Provide the (x, y) coordinate of the cell's center where the given text is located.  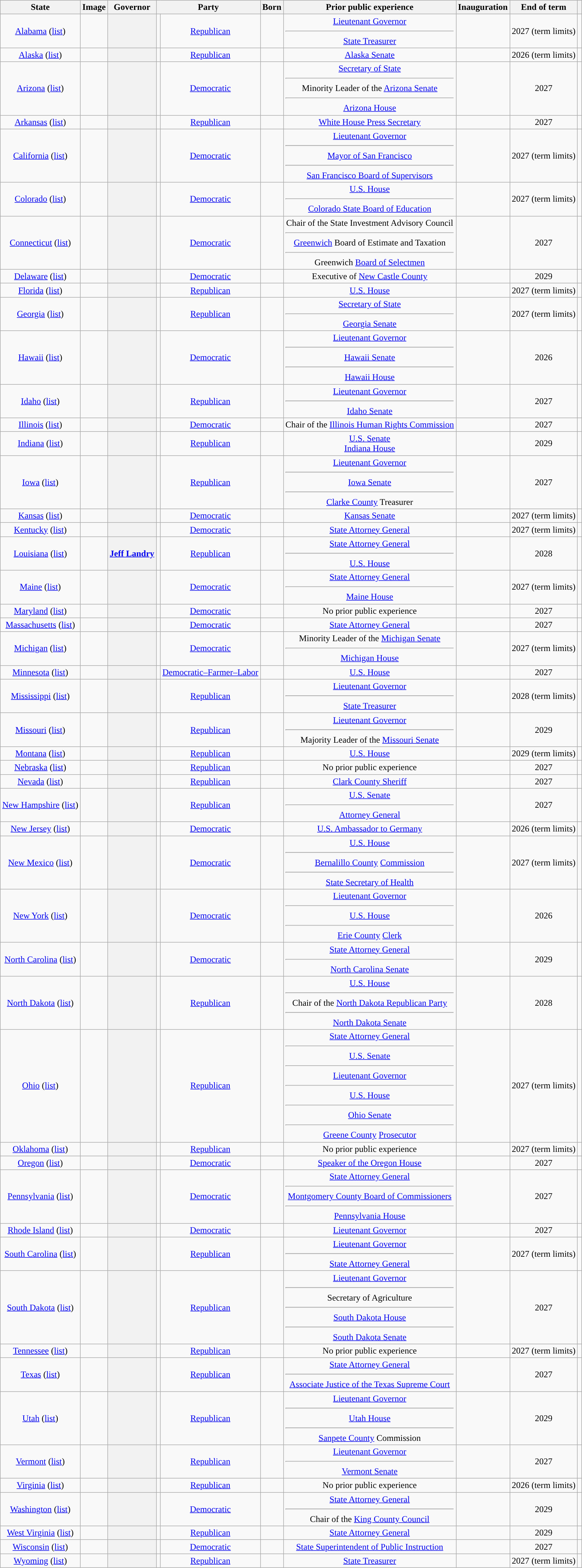
Secretary of StateGeorgia Senate (370, 314)
Illinois (list) (40, 425)
Missouri (list) (40, 730)
Nevada (list) (40, 781)
Hawaii (list) (40, 357)
Clark County Sheriff (370, 781)
Maryland (list) (40, 611)
Minority Leader of the Michigan SenateMichigan House (370, 648)
Vermont (list) (40, 1462)
Lieutenant GovernorSecretary of AgricultureSouth Dakota HouseSouth Dakota Senate (370, 1307)
Tennessee (list) (40, 1351)
Washington (list) (40, 1509)
Lieutenant GovernorIowa SenateClarke County Treasurer (370, 482)
South Dakota (list) (40, 1307)
Ohio (list) (40, 1086)
Wisconsin (list) (40, 1547)
U.S. HouseBernalillo County CommissionState Secretary of Health (370, 863)
Chair of the Illinois Human Rights Commission (370, 425)
Indiana (list) (40, 444)
Connecticut (list) (40, 243)
White House Press Secretary (370, 122)
Inauguration (483, 7)
Georgia (list) (40, 314)
Jeff Landry (132, 553)
U.S. SenateIndiana House (370, 444)
U.S. Ambassador to Germany (370, 829)
California (list) (40, 156)
Wyoming (list) (40, 1561)
North Carolina (list) (40, 959)
Lieutenant GovernorVermont Senate (370, 1462)
Utah (list) (40, 1418)
Lieutenant GovernorHawaii SenateHawaii House (370, 357)
Alaska (list) (40, 55)
Lieutenant GovernorUtah HouseSanpete County Commission (370, 1418)
Prior public experience (370, 7)
Lieutenant GovernorU.S. HouseErie County Clerk (370, 916)
Secretary of StateMinority Leader of the Arizona SenateArizona House (370, 88)
Rhode Island (list) (40, 1230)
Oregon (list) (40, 1163)
End of term (544, 7)
Arizona (list) (40, 88)
New Mexico (list) (40, 863)
Executive of New Castle County (370, 276)
North Dakota (list) (40, 1003)
2029 (term limits) (544, 753)
State Attorney GeneralNorth Carolina Senate (370, 959)
Michigan (list) (40, 648)
Alabama (list) (40, 31)
Louisiana (list) (40, 553)
West Virginia (list) (40, 1533)
State Attorney GeneralChair of the King County Council (370, 1509)
Florida (list) (40, 290)
Image (94, 7)
State Attorney GeneralMontgomery County Board of CommissionersPennsylvania House (370, 1196)
South Carolina (list) (40, 1254)
Nebraska (list) (40, 767)
Kansas Senate (370, 516)
Chair of the State Investment Advisory CouncilGreenwich Board of Estimate and TaxationGreenwich Board of Selectmen (370, 243)
Iowa (list) (40, 482)
New Jersey (list) (40, 829)
New York (list) (40, 916)
Virginia (list) (40, 1485)
State Treasurer (370, 1561)
State Attorney GeneralU.S. House (370, 553)
Massachusetts (list) (40, 625)
2028 (term limits) (544, 696)
U.S. HouseColorado State Board of Education (370, 199)
Idaho (list) (40, 401)
Born (272, 7)
Lieutenant GovernorMajority Leader of the Missouri Senate (370, 730)
State Attorney GeneralU.S. SenateLieutenant GovernorU.S. HouseOhio SenateGreene County Prosecutor (370, 1086)
State Attorney GeneralMaine House (370, 587)
Maine (list) (40, 587)
State Attorney GeneralAssociate Justice of the Texas Supreme Court (370, 1374)
Texas (list) (40, 1374)
Colorado (list) (40, 199)
Lieutenant GovernorMayor of San FranciscoSan Francisco Board of Supervisors (370, 156)
U.S. SenateAttorney General (370, 805)
State Superintendent of Public Instruction (370, 1547)
Delaware (list) (40, 276)
State (40, 7)
Montana (list) (40, 753)
Speaker of the Oregon House (370, 1163)
Kansas (list) (40, 516)
Mississippi (list) (40, 696)
Democratic–Farmer–Labor (210, 672)
Kentucky (list) (40, 530)
Pennsylvania (list) (40, 1196)
Oklahoma (list) (40, 1149)
Lieutenant GovernorState Attorney General (370, 1254)
New Hampshire (list) (40, 805)
Governor (132, 7)
Arkansas (list) (40, 122)
Alaska Senate (370, 55)
Party (208, 7)
Lieutenant Governor (370, 1230)
Minnesota (list) (40, 672)
U.S. HouseChair of the North Dakota Republican PartyNorth Dakota Senate (370, 1003)
Lieutenant GovernorIdaho Senate (370, 401)
